Determine the [x, y] coordinate at the center of the cell enclosing the given text.  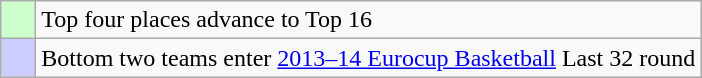
Top four places advance to Top 16 [368, 20]
Bottom two teams enter 2013–14 Eurocup Basketball Last 32 round [368, 58]
